Provide the [x, y] coordinate of the cell's center where the given text is located.  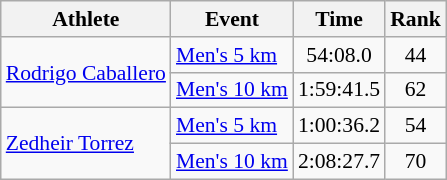
1:00:36.2 [339, 126]
Rank [416, 19]
70 [416, 162]
Time [339, 19]
54 [416, 126]
Event [232, 19]
1:59:41.5 [339, 90]
62 [416, 90]
2:08:27.7 [339, 162]
Rodrigo Caballero [86, 72]
54:08.0 [339, 55]
Athlete [86, 19]
44 [416, 55]
Zedheir Torrez [86, 144]
